For the text-containing cell, return its midpoint in (X, Y) coordinate format. 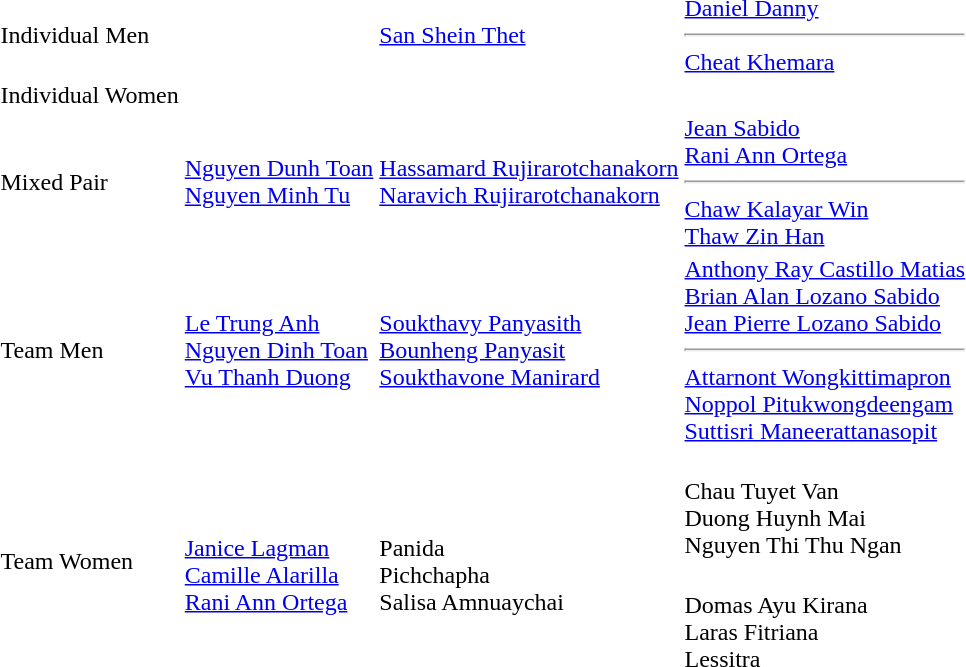
Hassamard Rujirarotchanakorn Naravich Rujirarotchanakorn (529, 182)
Le Trung Anh Nguyen Dinh Toan Vu Thanh Duong (279, 350)
Soukthavy Panyasith Bounheng Panyasit Soukthavone Manirard (529, 350)
Nguyen Dunh Toan Nguyen Minh Tu (279, 182)
